Detect which cell encompasses the target text, then output its (X, Y) center coordinate. 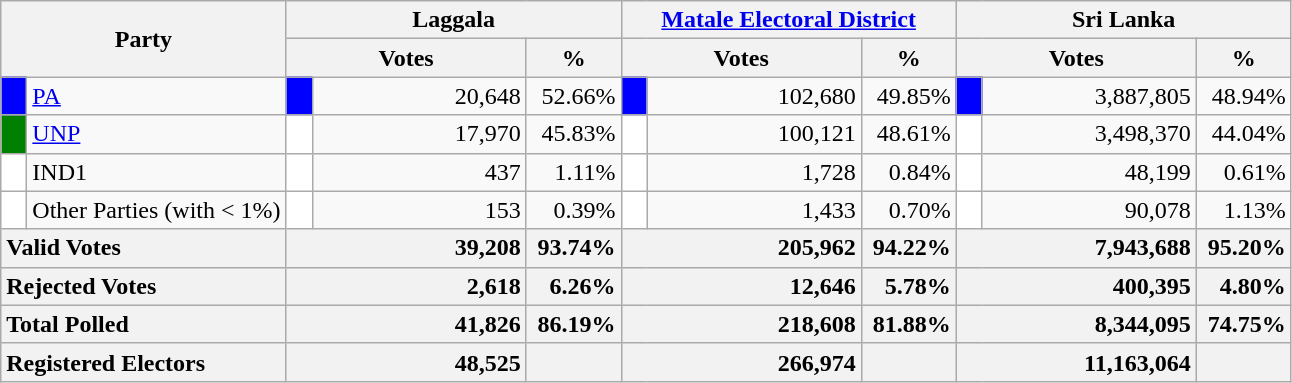
Total Polled (144, 324)
153 (419, 210)
Laggala (454, 20)
94.22% (908, 248)
5.78% (908, 286)
48.94% (1244, 96)
81.88% (908, 324)
12,646 (741, 286)
90,078 (1089, 210)
266,974 (741, 362)
86.19% (574, 324)
48,199 (1089, 172)
Other Parties (with < 1%) (156, 210)
UNP (156, 134)
39,208 (406, 248)
0.84% (908, 172)
1.11% (574, 172)
1,433 (754, 210)
100,121 (754, 134)
Party (144, 39)
218,608 (741, 324)
0.70% (908, 210)
41,826 (406, 324)
3,887,805 (1089, 96)
PA (156, 96)
102,680 (754, 96)
0.61% (1244, 172)
45.83% (574, 134)
Registered Electors (144, 362)
400,395 (1076, 286)
95.20% (1244, 248)
Valid Votes (144, 248)
Sri Lanka (1124, 20)
1,728 (754, 172)
205,962 (741, 248)
20,648 (419, 96)
4.80% (1244, 286)
74.75% (1244, 324)
49.85% (908, 96)
Matale Electoral District (788, 20)
IND1 (156, 172)
1.13% (1244, 210)
11,163,064 (1076, 362)
Rejected Votes (144, 286)
17,970 (419, 134)
3,498,370 (1089, 134)
48.61% (908, 134)
8,344,095 (1076, 324)
437 (419, 172)
52.66% (574, 96)
44.04% (1244, 134)
0.39% (574, 210)
6.26% (574, 286)
48,525 (406, 362)
93.74% (574, 248)
7,943,688 (1076, 248)
2,618 (406, 286)
